Return the (x, y) coordinate for the center point of the cell that contains the specified text.  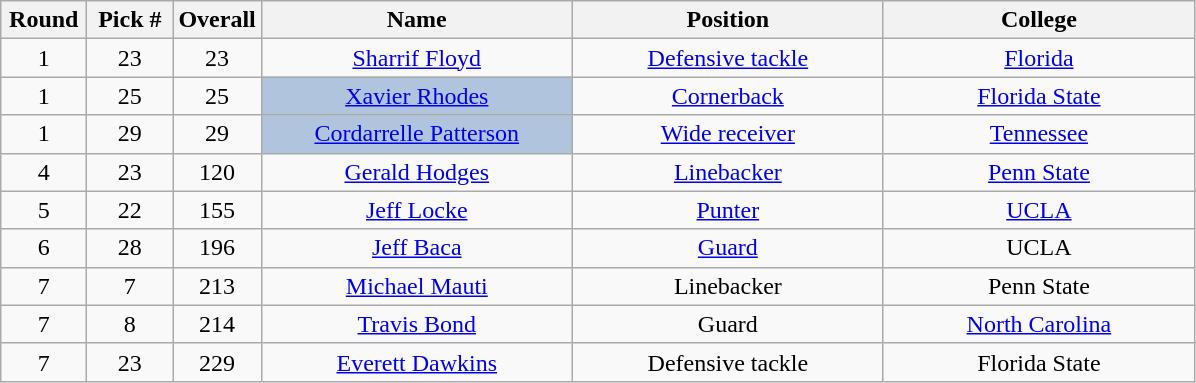
Tennessee (1038, 134)
Position (728, 20)
Jeff Locke (416, 210)
8 (130, 324)
Cordarrelle Patterson (416, 134)
College (1038, 20)
Punter (728, 210)
196 (217, 248)
Pick # (130, 20)
Name (416, 20)
Jeff Baca (416, 248)
Florida (1038, 58)
Round (44, 20)
5 (44, 210)
Overall (217, 20)
Gerald Hodges (416, 172)
4 (44, 172)
22 (130, 210)
28 (130, 248)
Travis Bond (416, 324)
Michael Mauti (416, 286)
Everett Dawkins (416, 362)
120 (217, 172)
229 (217, 362)
6 (44, 248)
214 (217, 324)
155 (217, 210)
Cornerback (728, 96)
213 (217, 286)
Wide receiver (728, 134)
Sharrif Floyd (416, 58)
North Carolina (1038, 324)
Xavier Rhodes (416, 96)
